Find where the given text appears and provide that cell's center as (X, Y) coordinate. 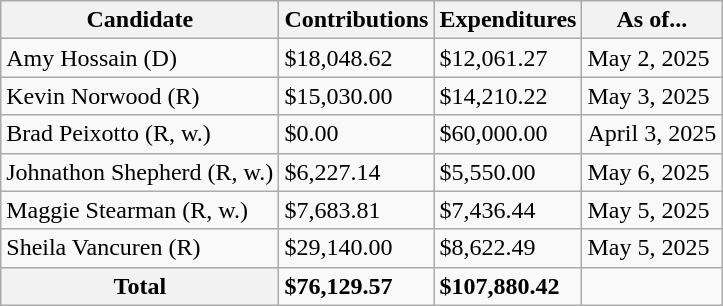
$7,436.44 (508, 210)
$18,048.62 (356, 58)
$6,227.14 (356, 172)
Total (140, 286)
$0.00 (356, 134)
Johnathon Shepherd (R, w.) (140, 172)
Contributions (356, 20)
Brad Peixotto (R, w.) (140, 134)
Kevin Norwood (R) (140, 96)
$5,550.00 (508, 172)
May 2, 2025 (652, 58)
Maggie Stearman (R, w.) (140, 210)
April 3, 2025 (652, 134)
Sheila Vancuren (R) (140, 248)
Expenditures (508, 20)
$76,129.57 (356, 286)
$60,000.00 (508, 134)
May 3, 2025 (652, 96)
$15,030.00 (356, 96)
As of... (652, 20)
$8,622.49 (508, 248)
$12,061.27 (508, 58)
$14,210.22 (508, 96)
Amy Hossain (D) (140, 58)
Candidate (140, 20)
$7,683.81 (356, 210)
$107,880.42 (508, 286)
May 6, 2025 (652, 172)
$29,140.00 (356, 248)
